Search for the cell housing the specified text and yield its (X, Y) center coordinate. 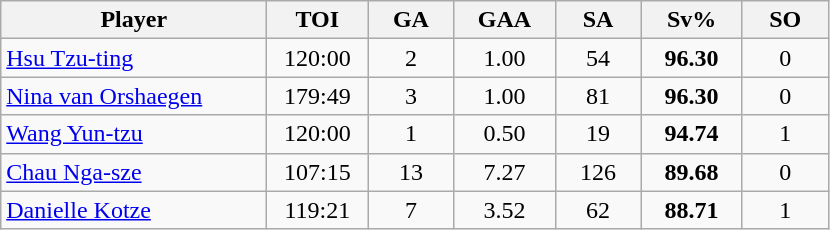
Hsu Tzu-ting (134, 58)
94.74 (692, 134)
3 (411, 96)
Danielle Kotze (134, 210)
Wang Yun-tzu (134, 134)
126 (598, 172)
179:49 (318, 96)
SO (785, 20)
19 (598, 134)
54 (598, 58)
81 (598, 96)
TOI (318, 20)
0.50 (504, 134)
3.52 (504, 210)
107:15 (318, 172)
88.71 (692, 210)
2 (411, 58)
GAA (504, 20)
89.68 (692, 172)
SA (598, 20)
7.27 (504, 172)
13 (411, 172)
62 (598, 210)
Sv% (692, 20)
Nina van Orshaegen (134, 96)
7 (411, 210)
Player (134, 20)
GA (411, 20)
Chau Nga-sze (134, 172)
119:21 (318, 210)
